Capture the cell that displays the provided text and extract its (x, y) central coordinate. 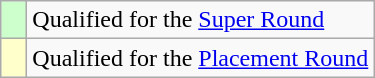
Qualified for the Placement Round (200, 58)
Qualified for the Super Round (200, 20)
